Capture the cell that displays the provided text and extract its [X, Y] central coordinate. 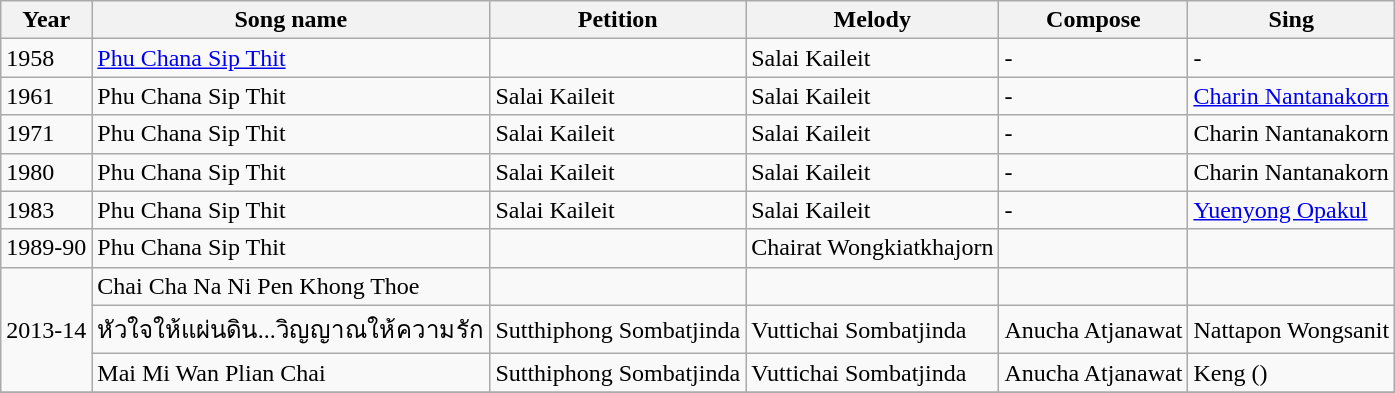
Chairat Wongkiatkhajorn [872, 248]
1983 [46, 210]
1958 [46, 58]
1971 [46, 134]
Compose [1094, 20]
Song name [291, 20]
หัวใจให้แผ่นดิน...วิญญาณให้ความรัก [291, 330]
Petition [618, 20]
1980 [46, 172]
Yuenyong Opakul [1292, 210]
2013-14 [46, 330]
1989-90 [46, 248]
Mai Mi Wan Plian Chai [291, 373]
Chai Cha Na Ni Pen Khong Thoe [291, 286]
Sing [1292, 20]
1961 [46, 96]
Keng () [1292, 373]
Year [46, 20]
Melody [872, 20]
Nattapon Wongsanit [1292, 330]
